Detect which cell encompasses the target text, then output its [x, y] center coordinate. 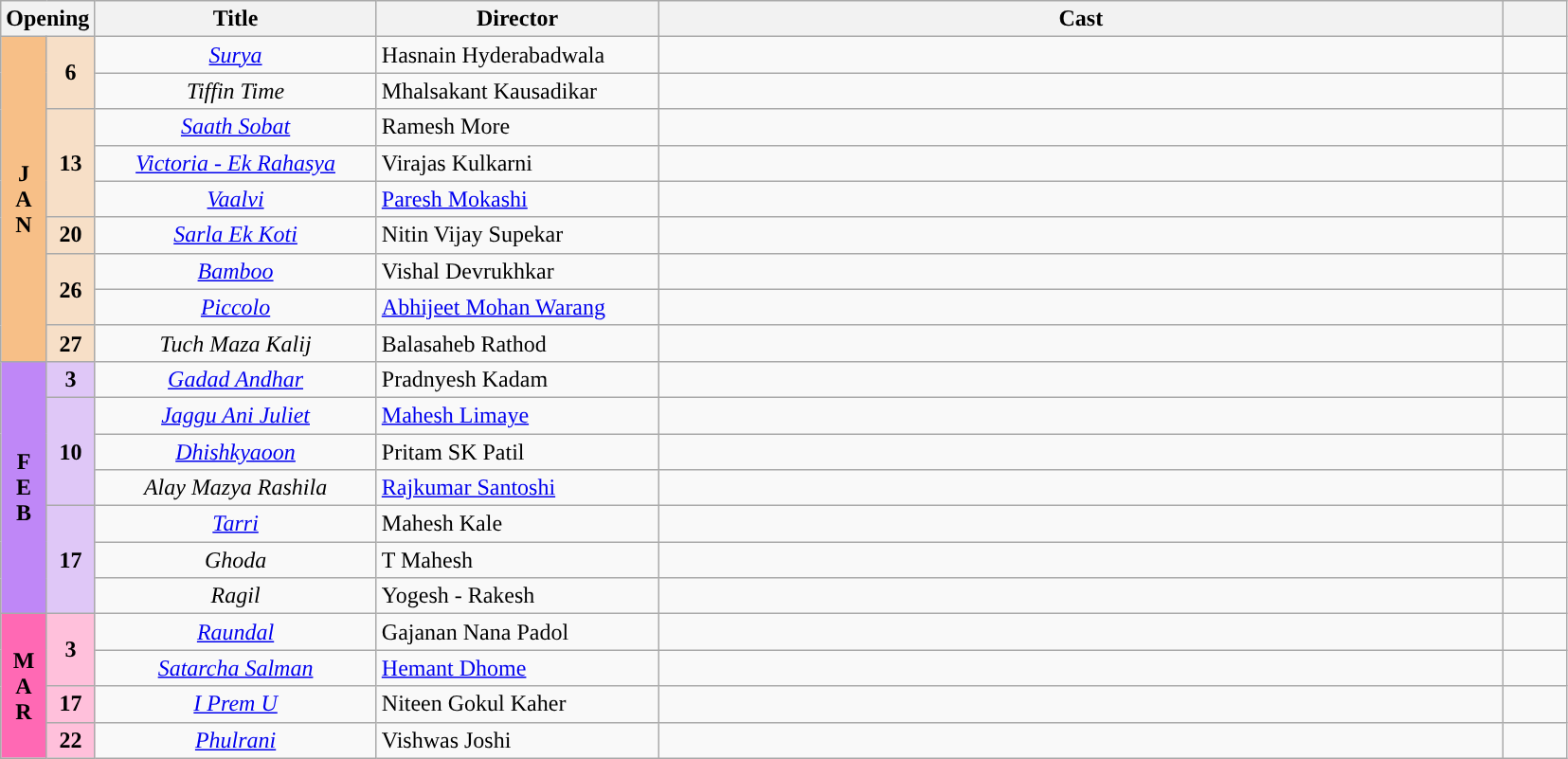
Vishal Devrukhkar [517, 271]
Hasnain Hyderabadwala [517, 55]
10 [70, 451]
Gadad Andhar [235, 379]
Mhalsakant Kausadikar [517, 91]
Victoria - Ek Rahasya [235, 163]
Tarri [235, 524]
Sarla Ek Koti [235, 235]
Title [235, 19]
FEB [25, 487]
13 [70, 163]
Balasaheb Rathod [517, 343]
Bamboo [235, 271]
Surya [235, 55]
Piccolo [235, 307]
Satarcha Salman [235, 668]
Tiffin Time [235, 91]
Vaalvi [235, 199]
Ramesh More [517, 127]
Mahesh Kale [517, 524]
Gajanan Nana Padol [517, 632]
Ghoda [235, 560]
Tuch Maza Kalij [235, 343]
I Prem U [235, 704]
Saath Sobat [235, 127]
22 [70, 740]
Dhishkyaoon [235, 452]
Pritam SK Patil [517, 452]
27 [70, 343]
20 [70, 235]
26 [70, 289]
MAR [25, 686]
JAN [25, 199]
Cast [1081, 19]
Niteen Gokul Kaher [517, 704]
Opening [47, 19]
Nitin Vijay Supekar [517, 235]
Raundal [235, 632]
Alay Mazya Rashila [235, 488]
Mahesh Limaye [517, 415]
Yogesh - Rakesh [517, 596]
Pradnyesh Kadam [517, 379]
Rajkumar Santoshi [517, 488]
Abhijeet Mohan Warang [517, 307]
Director [517, 19]
6 [70, 73]
Jaggu Ani Juliet [235, 415]
Paresh Mokashi [517, 199]
Hemant Dhome [517, 668]
Virajas Kulkarni [517, 163]
Phulrani [235, 740]
Vishwas Joshi [517, 740]
Ragil [235, 596]
T Mahesh [517, 560]
